Determine the [x, y] coordinate at the center of the cell enclosing the given text.  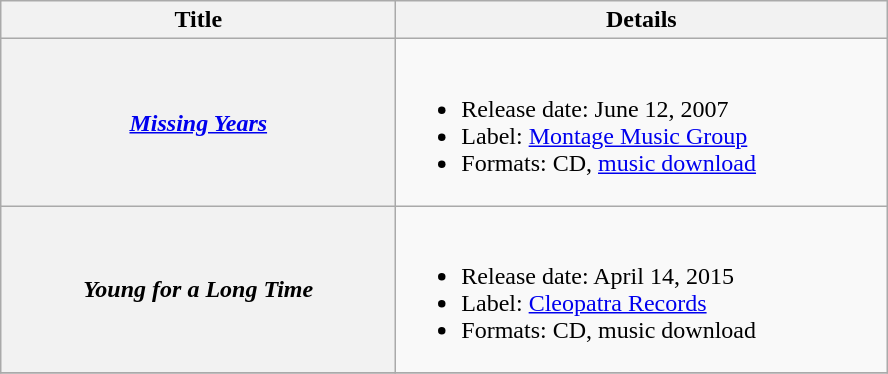
Details [642, 20]
Release date: June 12, 2007Label: Montage Music GroupFormats: CD, music download [642, 122]
Young for a Long Time [198, 290]
Missing Years [198, 122]
Release date: April 14, 2015Label: Cleopatra RecordsFormats: CD, music download [642, 290]
Title [198, 20]
